Determine the [X, Y] coordinate at the center of the cell enclosing the given text.  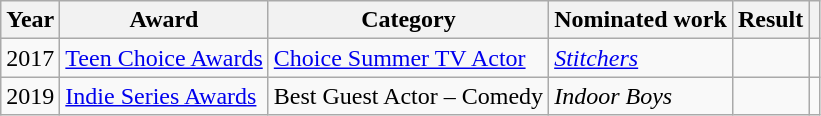
Stitchers [641, 58]
Teen Choice Awards [164, 58]
Nominated work [641, 20]
Result [770, 20]
Indie Series Awards [164, 96]
Indoor Boys [641, 96]
Choice Summer TV Actor [408, 58]
2017 [30, 58]
Award [164, 20]
Best Guest Actor – Comedy [408, 96]
Year [30, 20]
Category [408, 20]
2019 [30, 96]
